Provide the (X, Y) coordinate of the cell's center where the given text is located.  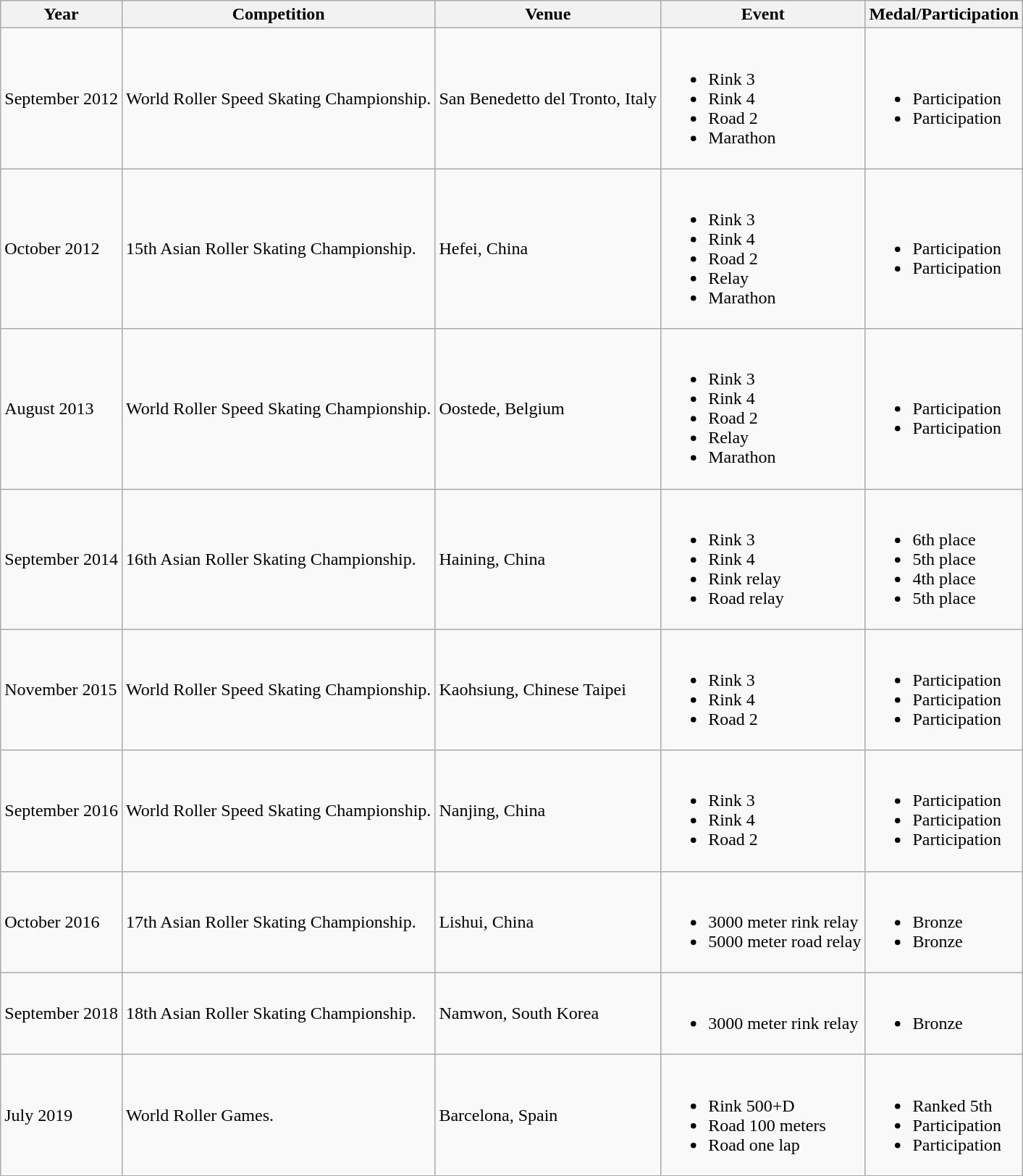
Bronze (944, 1014)
Nanjing, China (548, 811)
September 2014 (62, 559)
Rink 3Rink 4Rink relayRoad relay (763, 559)
3000 meter rink relay (763, 1014)
October 2012 (62, 249)
15th Asian Roller Skating Championship. (278, 249)
Barcelona, Spain (548, 1115)
17th Asian Roller Skating Championship. (278, 922)
Lishui, China (548, 922)
Oostede, Belgium (548, 408)
July 2019 (62, 1115)
World Roller Games. (278, 1115)
Year (62, 14)
Medal/Participation (944, 14)
3000 meter rink relay5000 meter road relay (763, 922)
Rink 3Rink 4Road 2Marathon (763, 98)
Namwon, South Korea (548, 1014)
6th place5th place4th place5th place (944, 559)
Rink 500+DRoad 100 metersRoad one lap (763, 1115)
September 2016 (62, 811)
Venue (548, 14)
Competition (278, 14)
San Benedetto del Tronto, Italy (548, 98)
September 2018 (62, 1014)
BronzeBronze (944, 922)
16th Asian Roller Skating Championship. (278, 559)
September 2012 (62, 98)
October 2016 (62, 922)
August 2013 (62, 408)
November 2015 (62, 689)
Haining, China (548, 559)
Kaohsiung, Chinese Taipei (548, 689)
Ranked 5thParticipationParticipation (944, 1115)
Hefei, China (548, 249)
18th Asian Roller Skating Championship. (278, 1014)
Event (763, 14)
